From the cell containing the given text, extract its center point as (x, y) coordinate. 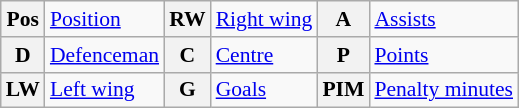
A (343, 19)
PIM (343, 90)
Defenceman (104, 55)
Position (104, 19)
Pos (23, 19)
Goals (264, 90)
C (188, 55)
P (343, 55)
Right wing (264, 19)
RW (188, 19)
Assists (444, 19)
G (188, 90)
D (23, 55)
LW (23, 90)
Points (444, 55)
Left wing (104, 90)
Centre (264, 55)
Penalty minutes (444, 90)
